Scan for the cell matching the given text and deliver its [x, y] coordinate at center. 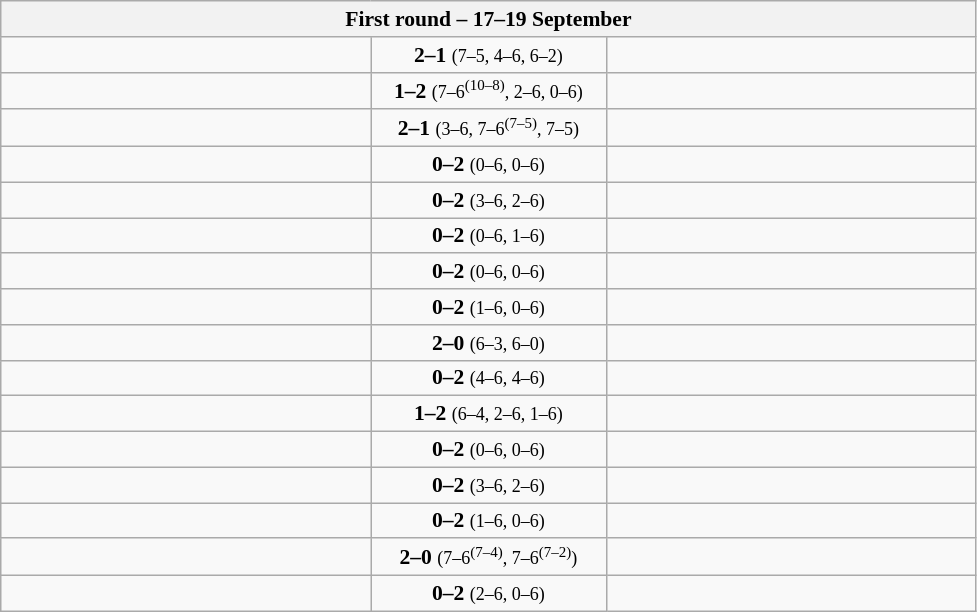
First round – 17–19 September [488, 19]
2–1 (3–6, 7–6(7–5), 7–5) [488, 128]
2–1 (7–5, 4–6, 6–2) [488, 55]
1–2 (7–6(10–8), 2–6, 0–6) [488, 90]
0–2 (0–6, 1–6) [488, 236]
2–0 (6–3, 6–0) [488, 343]
0–2 (2–6, 0–6) [488, 594]
0–2 (4–6, 4–6) [488, 378]
1–2 (6–4, 2–6, 1–6) [488, 414]
2–0 (7–6(7–4), 7–6(7–2)) [488, 558]
